For the text-containing cell, return its midpoint in (X, Y) coordinate format. 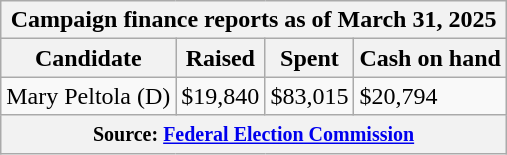
Cash on hand (430, 58)
Mary Peltola (D) (88, 96)
Source: Federal Election Commission (254, 134)
Spent (310, 58)
Campaign finance reports as of March 31, 2025 (254, 20)
Candidate (88, 58)
$19,840 (220, 96)
Raised (220, 58)
$20,794 (430, 96)
$83,015 (310, 96)
